Capture the cell that displays the provided text and extract its [x, y] central coordinate. 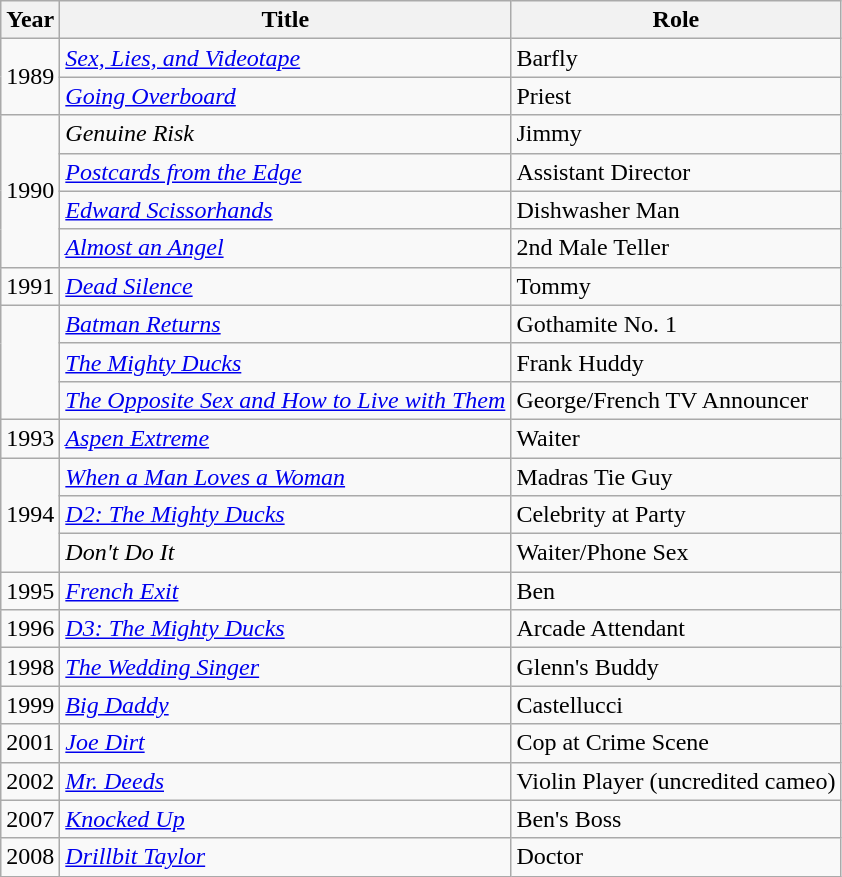
Madras Tie Guy [676, 477]
2001 [30, 743]
Mr. Deeds [286, 781]
1996 [30, 629]
Priest [676, 96]
2007 [30, 819]
Glenn's Buddy [676, 667]
Edward Scissorhands [286, 210]
1995 [30, 591]
The Wedding Singer [286, 667]
When a Man Loves a Woman [286, 477]
D2: The Mighty Ducks [286, 515]
Ben [676, 591]
1989 [30, 77]
Dishwasher Man [676, 210]
The Mighty Ducks [286, 362]
George/French TV Announcer [676, 400]
Frank Huddy [676, 362]
Ben's Boss [676, 819]
Role [676, 20]
Title [286, 20]
1993 [30, 438]
Doctor [676, 857]
Waiter/Phone Sex [676, 553]
Almost an Angel [286, 248]
Postcards from the Edge [286, 172]
1990 [30, 191]
Dead Silence [286, 286]
1998 [30, 667]
2nd Male Teller [676, 248]
Aspen Extreme [286, 438]
Joe Dirt [286, 743]
Going Overboard [286, 96]
Drillbit Taylor [286, 857]
2008 [30, 857]
D3: The Mighty Ducks [286, 629]
Cop at Crime Scene [676, 743]
Big Daddy [286, 705]
Batman Returns [286, 324]
Gothamite No. 1 [676, 324]
Don't Do It [286, 553]
Violin Player (uncredited cameo) [676, 781]
Waiter [676, 438]
Assistant Director [676, 172]
French Exit [286, 591]
Knocked Up [286, 819]
Celebrity at Party [676, 515]
Genuine Risk [286, 134]
The Opposite Sex and How to Live with Them [286, 400]
Sex, Lies, and Videotape [286, 58]
1999 [30, 705]
Tommy [676, 286]
Jimmy [676, 134]
Castellucci [676, 705]
Barfly [676, 58]
2002 [30, 781]
1994 [30, 515]
Arcade Attendant [676, 629]
Year [30, 20]
1991 [30, 286]
